Output the [x, y] coordinate of the center of the cell containing the given text.  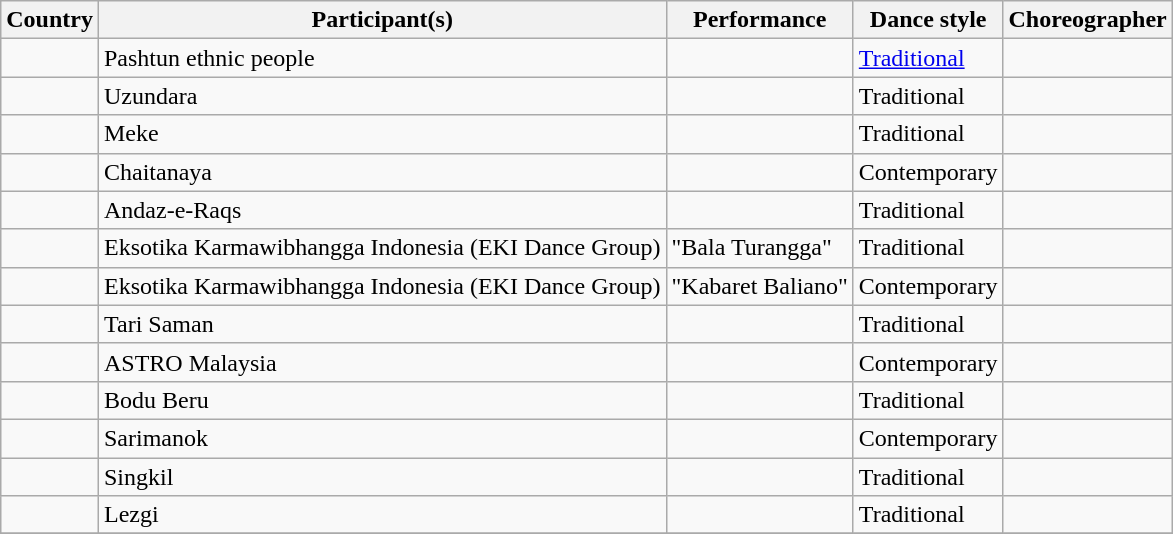
Tari Saman [382, 324]
Meke [382, 134]
Singkil [382, 477]
Bodu Beru [382, 400]
Performance [760, 20]
ASTRO Malaysia [382, 362]
Country [50, 20]
Participant(s) [382, 20]
Sarimanok [382, 438]
"Bala Turangga" [760, 248]
Lezgi [382, 515]
Pashtun ethnic people [382, 58]
"Kabaret Baliano" [760, 286]
Dance style [928, 20]
Choreographer [1088, 20]
Chaitanaya [382, 172]
Andaz-e-Raqs [382, 210]
Uzundara [382, 96]
